Pinpoint the cell where the given text exists, returning its (x, y) midpoint coordinate. 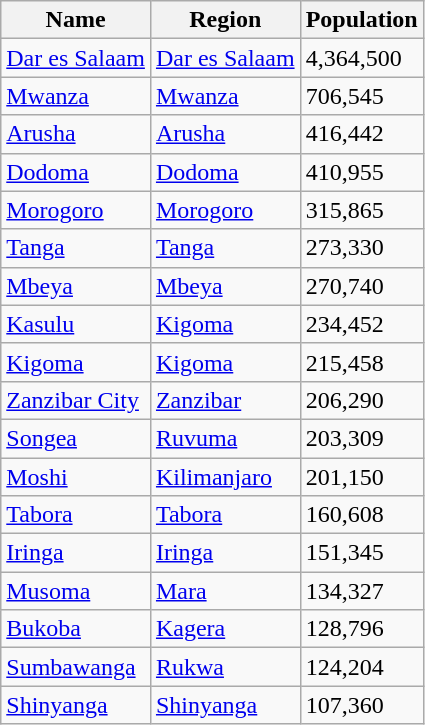
Population (362, 20)
Zanzibar (225, 400)
128,796 (362, 629)
Moshi (76, 477)
315,865 (362, 210)
Sumbawanga (76, 667)
160,608 (362, 515)
134,327 (362, 591)
Ruvuma (225, 438)
Region (225, 20)
273,330 (362, 248)
151,345 (362, 553)
706,545 (362, 96)
Musoma (76, 591)
124,204 (362, 667)
410,955 (362, 172)
Mara (225, 591)
203,309 (362, 438)
416,442 (362, 134)
Rukwa (225, 667)
Kilimanjaro (225, 477)
Name (76, 20)
215,458 (362, 362)
234,452 (362, 324)
Songea (76, 438)
Bukoba (76, 629)
270,740 (362, 286)
Kagera (225, 629)
Zanzibar City (76, 400)
107,360 (362, 705)
Kasulu (76, 324)
206,290 (362, 400)
4,364,500 (362, 58)
201,150 (362, 477)
